Capture the cell that displays the provided text and extract its [X, Y] central coordinate. 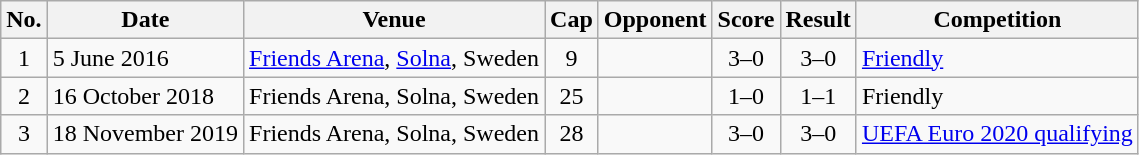
Opponent [655, 20]
Venue [394, 20]
2 [24, 96]
1–1 [818, 96]
16 October 2018 [145, 96]
1–0 [746, 96]
28 [572, 134]
1 [24, 58]
18 November 2019 [145, 134]
Competition [997, 20]
Result [818, 20]
25 [572, 96]
Cap [572, 20]
Score [746, 20]
3 [24, 134]
Date [145, 20]
5 June 2016 [145, 58]
UEFA Euro 2020 qualifying [997, 134]
No. [24, 20]
9 [572, 58]
